Return [x, y] of the center of cell containing provided text 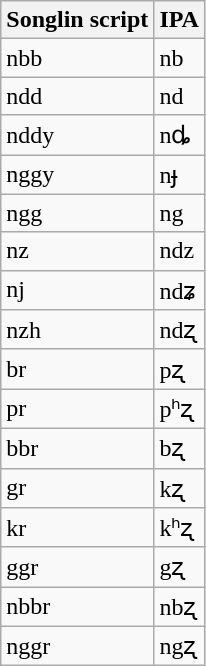
nd [180, 96]
nb [180, 58]
nddy [78, 135]
ggr [78, 567]
bʐ [180, 448]
gr [78, 488]
kʐ [180, 488]
gʐ [180, 567]
Songlin script [78, 20]
ngʐ [180, 646]
ng [180, 213]
kr [78, 528]
nȡ [180, 135]
pʰʐ [180, 409]
nbbr [78, 607]
nggy [78, 174]
ndz [180, 251]
nbʐ [180, 607]
nggr [78, 646]
bbr [78, 448]
nɟ [180, 174]
pʐ [180, 369]
nj [78, 290]
kʰʐ [180, 528]
IPA [180, 20]
ndʐ [180, 330]
pr [78, 409]
nz [78, 251]
br [78, 369]
ndd [78, 96]
nbb [78, 58]
nzh [78, 330]
ndʑ [180, 290]
ngg [78, 213]
